Locate the cell with the specified text and output its (x, y) center coordinate. 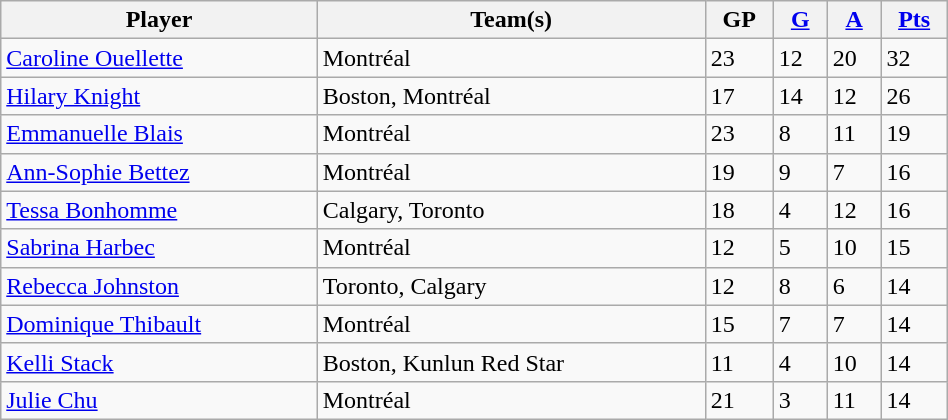
GP (739, 20)
A (854, 20)
3 (800, 400)
Sabrina Harbec (159, 248)
G (800, 20)
Tessa Bonhomme (159, 210)
20 (854, 58)
Hilary Knight (159, 96)
Boston, Kunlun Red Star (511, 362)
Julie Chu (159, 400)
Toronto, Calgary (511, 286)
Player (159, 20)
Rebecca Johnston (159, 286)
Ann-Sophie Bettez (159, 172)
Boston, Montréal (511, 96)
18 (739, 210)
21 (739, 400)
Pts (914, 20)
Team(s) (511, 20)
Calgary, Toronto (511, 210)
5 (800, 248)
Emmanuelle Blais (159, 134)
9 (800, 172)
6 (854, 286)
Kelli Stack (159, 362)
Caroline Ouellette (159, 58)
Dominique Thibault (159, 324)
26 (914, 96)
17 (739, 96)
32 (914, 58)
